Pinpoint the cell where the given text exists, returning its (x, y) midpoint coordinate. 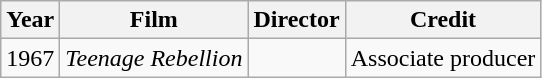
Teenage Rebellion (154, 58)
Credit (443, 20)
Year (30, 20)
Associate producer (443, 58)
Director (296, 20)
Film (154, 20)
1967 (30, 58)
